Scan for the cell matching the given text and deliver its (x, y) coordinate at center. 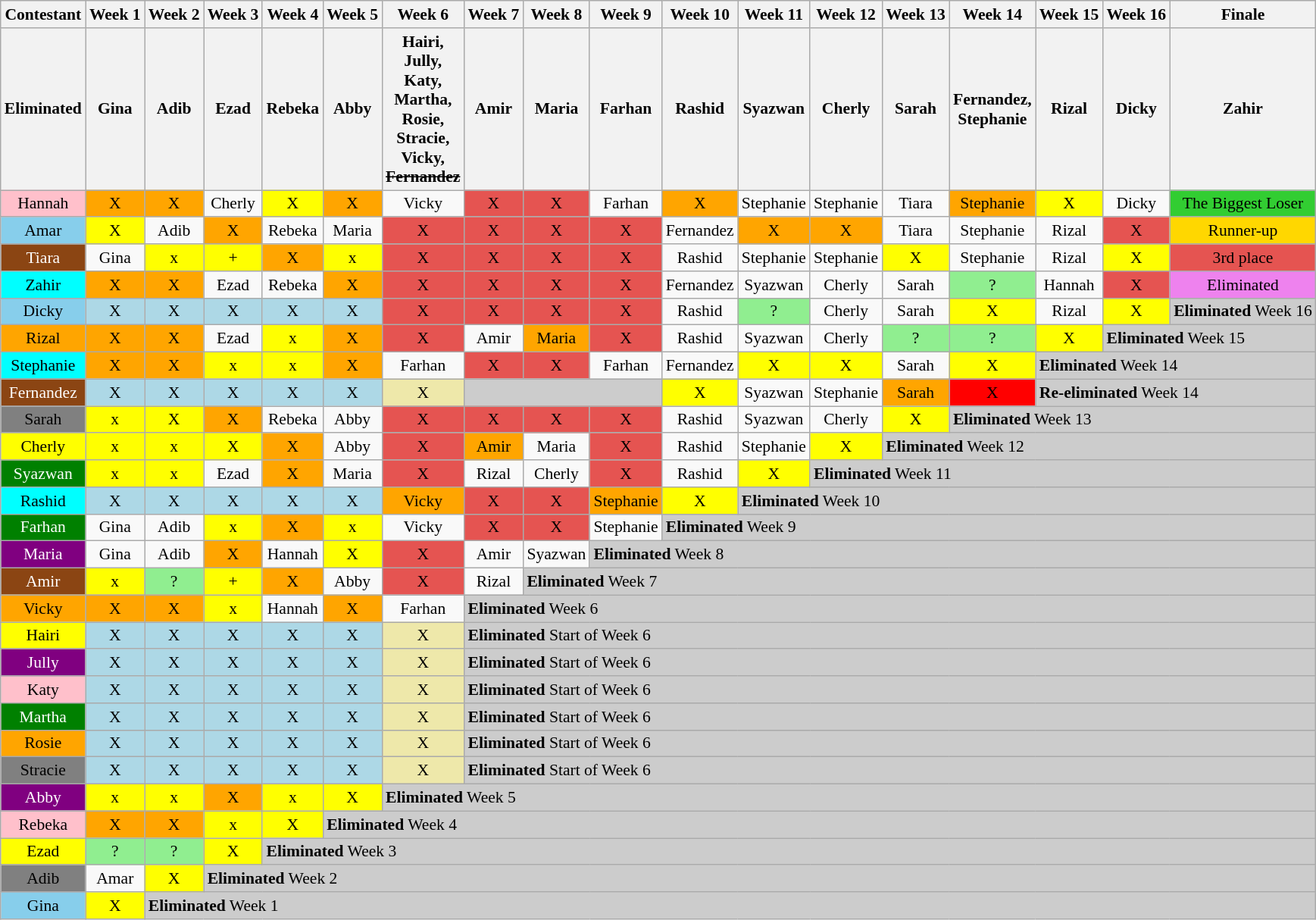
Eliminated Week 2 (760, 879)
Week 4 (292, 14)
Week 13 (915, 14)
Week 9 (626, 14)
Week 1 (115, 14)
Re-eliminated Week 14 (1176, 393)
Week 15 (1070, 14)
Eliminated Week 4 (820, 825)
Rosie (43, 743)
Eliminated Week 11 (1063, 474)
Eliminated Week 7 (919, 582)
Eliminated Week 3 (789, 852)
Eliminated Week 8 (952, 555)
Week 6 (423, 14)
Eliminated Week 12 (1099, 447)
Eliminated Week 15 (1209, 339)
Eliminated Week 9 (989, 527)
Week 16 (1136, 14)
Stracie (43, 771)
Jully (43, 663)
Katy (43, 690)
Week 11 (774, 14)
Eliminated Week 10 (1027, 501)
Hairi,Jully, Katy,Martha,Rosie, Stracie,Vicky, Fernandez (423, 109)
The Biggest Loser (1243, 204)
Martha (43, 717)
Hairi (43, 636)
Fernandez, Stephanie (992, 109)
Week 5 (352, 14)
Week 12 (846, 14)
Eliminated Week 1 (730, 906)
Eliminated Week 6 (889, 609)
3rd place (1243, 258)
Contestant (43, 14)
Eliminated Week 16 (1243, 311)
Week 10 (700, 14)
Week 14 (992, 14)
Eliminated Week 14 (1176, 366)
Week 3 (233, 14)
Week 2 (174, 14)
Runner-up (1243, 231)
Week 7 (493, 14)
Finale (1243, 14)
Week 8 (556, 14)
Eliminated Week 13 (1133, 420)
Eliminated Week 5 (849, 798)
